Determine the (X, Y) coordinate at the center of the cell enclosing the given text.  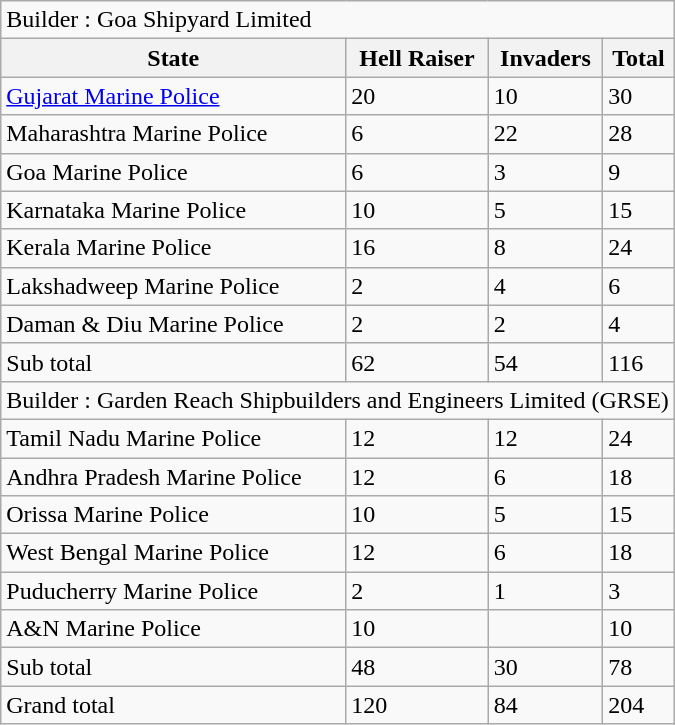
Goa Marine Police (174, 172)
54 (546, 362)
A&N Marine Police (174, 629)
120 (417, 705)
Tamil Nadu Marine Police (174, 438)
9 (639, 172)
Kerala Marine Police (174, 248)
8 (546, 248)
Gujarat Marine Police (174, 96)
Puducherry Marine Police (174, 591)
State (174, 58)
22 (546, 134)
Lakshadweep Marine Police (174, 286)
48 (417, 667)
Grand total (174, 705)
16 (417, 248)
Builder : Garden Reach Shipbuilders and Engineers Limited (GRSE) (338, 400)
Total (639, 58)
20 (417, 96)
204 (639, 705)
Daman & Diu Marine Police (174, 324)
Maharashtra Marine Police (174, 134)
Karnataka Marine Police (174, 210)
62 (417, 362)
Andhra Pradesh Marine Police (174, 477)
Builder : Goa Shipyard Limited (338, 20)
Hell Raiser (417, 58)
1 (546, 591)
78 (639, 667)
84 (546, 705)
28 (639, 134)
Invaders (546, 58)
116 (639, 362)
West Bengal Marine Police (174, 553)
Orissa Marine Police (174, 515)
